Identify which cell holds the provided text, then report its [X, Y] central coordinate. 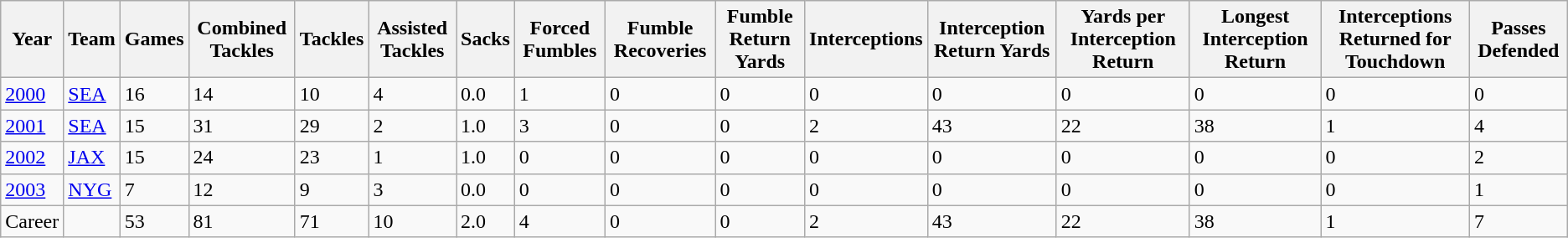
24 [241, 158]
Assisted Tackles [412, 39]
53 [154, 221]
Year [32, 39]
12 [241, 189]
2000 [32, 94]
2.0 [486, 221]
Interception Return Yards [992, 39]
31 [241, 126]
Forced Fumbles [560, 39]
NYG [92, 189]
Interceptions [866, 39]
2002 [32, 158]
Longest Interception Return [1255, 39]
Yards per Interception Return [1122, 39]
Games [154, 39]
Sacks [486, 39]
14 [241, 94]
Fumble Recoveries [660, 39]
29 [332, 126]
71 [332, 221]
Career [32, 221]
Interceptions Returned for Touchdown [1395, 39]
JAX [92, 158]
2003 [32, 189]
Combined Tackles [241, 39]
9 [332, 189]
16 [154, 94]
23 [332, 158]
Tackles [332, 39]
2001 [32, 126]
Passes Defended [1518, 39]
81 [241, 221]
Team [92, 39]
Fumble Return Yards [761, 39]
